Return the [x, y] coordinate for the center point of the cell that contains the specified text.  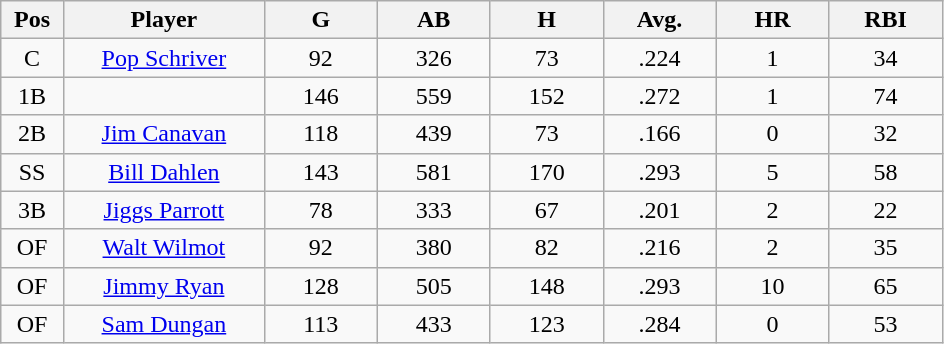
Sam Dungan [164, 324]
Jim Canavan [164, 134]
Jiggs Parrott [164, 210]
Bill Dahlen [164, 172]
128 [320, 286]
123 [546, 324]
67 [546, 210]
35 [886, 248]
34 [886, 58]
.224 [660, 58]
Jimmy Ryan [164, 286]
74 [886, 96]
.216 [660, 248]
58 [886, 172]
146 [320, 96]
5 [772, 172]
581 [434, 172]
439 [434, 134]
170 [546, 172]
Avg. [660, 20]
.166 [660, 134]
118 [320, 134]
32 [886, 134]
1B [32, 96]
78 [320, 210]
148 [546, 286]
10 [772, 286]
Pop Schriver [164, 58]
.272 [660, 96]
53 [886, 324]
Player [164, 20]
22 [886, 210]
C [32, 58]
559 [434, 96]
.201 [660, 210]
RBI [886, 20]
AB [434, 20]
G [320, 20]
152 [546, 96]
82 [546, 248]
Pos [32, 20]
65 [886, 286]
HR [772, 20]
505 [434, 286]
.284 [660, 324]
143 [320, 172]
326 [434, 58]
3B [32, 210]
2B [32, 134]
333 [434, 210]
433 [434, 324]
SS [32, 172]
113 [320, 324]
H [546, 20]
Walt Wilmot [164, 248]
380 [434, 248]
